Return the (X, Y) coordinate for the center point of the cell that contains the specified text.  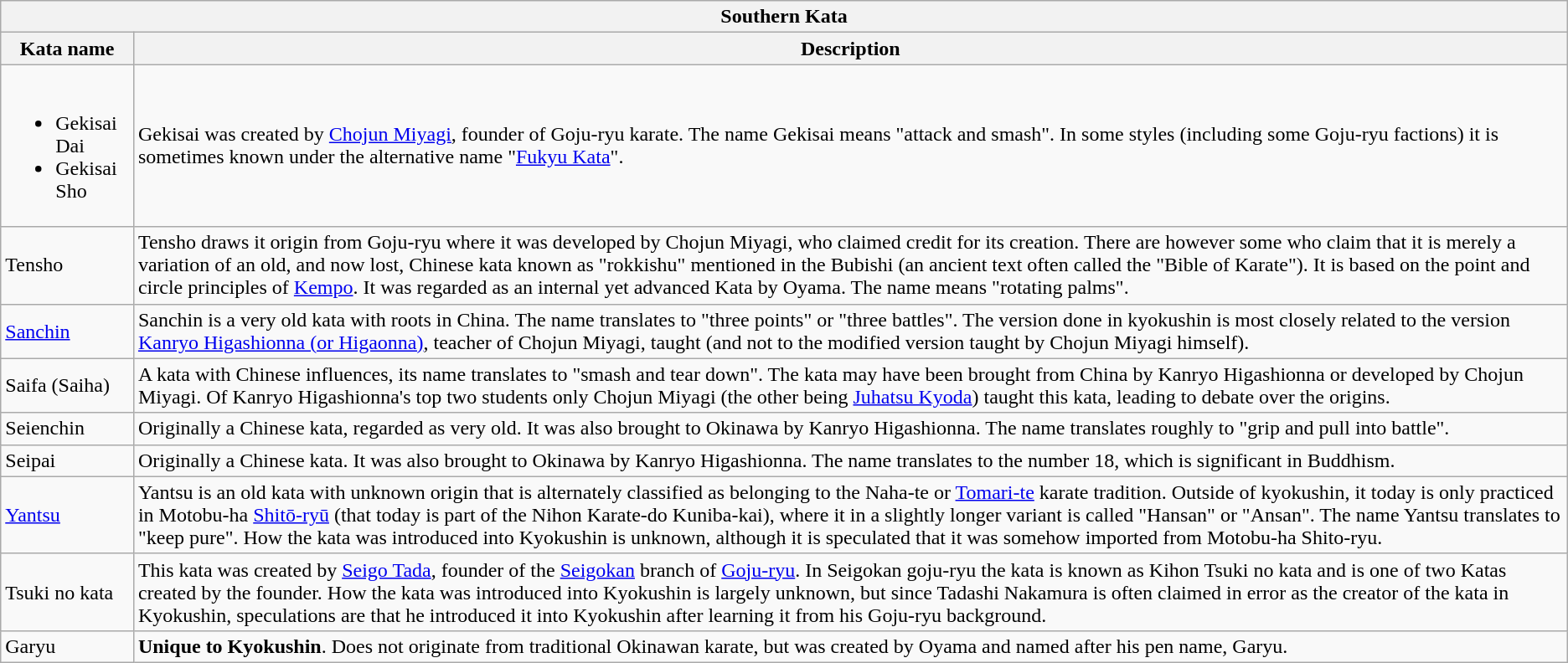
Seipai (67, 460)
Unique to Kyokushin. Does not originate from traditional Okinawan karate, but was created by Oyama and named after his pen name, Garyu. (850, 646)
Tsuki no kata (67, 592)
Garyu (67, 646)
Sanchin (67, 331)
Gekisai DaiGekisai Sho (67, 146)
Tensho (67, 265)
Saifa (Saiha) (67, 385)
Description (850, 49)
Yantsu (67, 515)
Kata name (67, 49)
Seienchin (67, 429)
Southern Kata (784, 17)
